Extract the (X, Y) coordinate from the center of the cell holding the provided text.  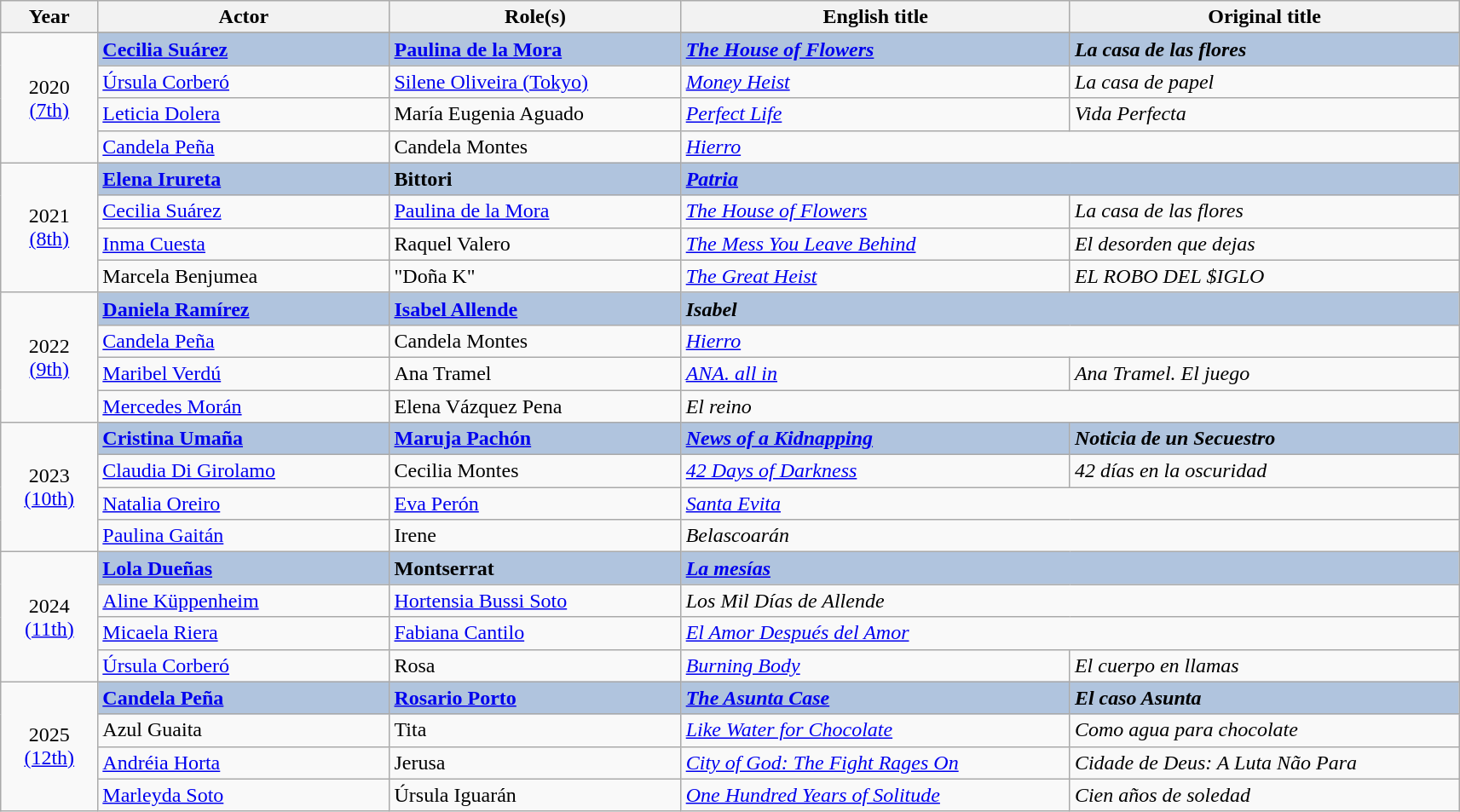
Cristina Umaña (244, 439)
Rosa (535, 665)
El desorden que dejas (1264, 244)
2024(11th) (49, 617)
Andréia Horta (244, 763)
EL ROBO DEL $IGLO (1264, 276)
María Eugenia Aguado (535, 114)
Daniela Ramírez (244, 308)
Leticia Dolera (244, 114)
Natalia Oreiro (244, 504)
Raquel Valero (535, 244)
Isabel Allende (535, 308)
El caso Asunta (1264, 698)
42 días en la oscuridad (1264, 471)
One Hundred Years of Solitude (875, 795)
Montserrat (535, 568)
Cidade de Deus: A Luta Não Para (1264, 763)
Ana Tramel. El juego (1264, 373)
Isabel (1070, 308)
The Mess You Leave Behind (875, 244)
El Amor Después del Amor (1070, 633)
Irene (535, 536)
Money Heist (875, 82)
News of a Kidnapping (875, 439)
Elena Vázquez Pena (535, 406)
La casa de papel (1264, 82)
Burning Body (875, 665)
Original title (1264, 17)
Maribel Verdú (244, 373)
Noticia de un Secuestro (1264, 439)
Perfect Life (875, 114)
Belascoarán (1070, 536)
Tita (535, 730)
Como agua para chocolate (1264, 730)
Lola Dueñas (244, 568)
Bittori (535, 179)
Patria (1070, 179)
2021(8th) (49, 227)
Fabiana Cantilo (535, 633)
Jerusa (535, 763)
Claudia Di Girolamo (244, 471)
Vida Perfecta (1264, 114)
Silene Oliveira (Tokyo) (535, 82)
Paulina Gaitán (244, 536)
El reino (1070, 406)
"Doña K" (535, 276)
Eva Perón (535, 504)
Los Mil Días de Allende (1070, 601)
2020(7th) (49, 98)
Cien años de soledad (1264, 795)
Cecilia Montes (535, 471)
2022(9th) (49, 357)
Maruja Pachón (535, 439)
Aline Küppenheim (244, 601)
Actor (244, 17)
La mesías (1070, 568)
Mercedes Morán (244, 406)
Role(s) (535, 17)
Marleyda Soto (244, 795)
Year (49, 17)
2023(10th) (49, 487)
The Great Heist (875, 276)
Marcela Benjumea (244, 276)
Azul Guaita (244, 730)
42 Days of Darkness (875, 471)
Úrsula Iguarán (535, 795)
Hortensia Bussi Soto (535, 601)
City of God: The Fight Rages On (875, 763)
Santa Evita (1070, 504)
Inma Cuesta (244, 244)
English title (875, 17)
Ana Tramel (535, 373)
Rosario Porto (535, 698)
Like Water for Chocolate (875, 730)
Micaela Riera (244, 633)
Elena Irureta (244, 179)
The Asunta Case (875, 698)
ANA. all in (875, 373)
El cuerpo en llamas (1264, 665)
2025(12th) (49, 746)
